Scan for the cell matching the given text and deliver its (x, y) coordinate at center. 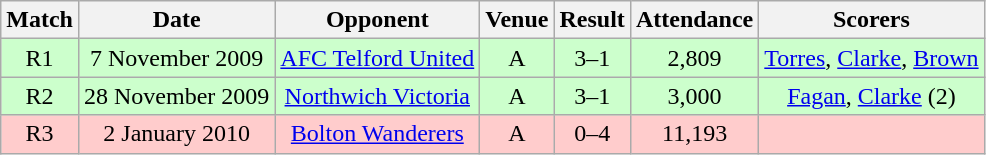
Result (592, 20)
Venue (517, 20)
Match (40, 20)
R3 (40, 134)
7 November 2009 (176, 58)
2 January 2010 (176, 134)
R2 (40, 96)
Scorers (872, 20)
0–4 (592, 134)
Date (176, 20)
3,000 (694, 96)
Fagan, Clarke (2) (872, 96)
2,809 (694, 58)
11,193 (694, 134)
Northwich Victoria (378, 96)
28 November 2009 (176, 96)
Attendance (694, 20)
R1 (40, 58)
Torres, Clarke, Brown (872, 58)
Opponent (378, 20)
AFC Telford United (378, 58)
Bolton Wanderers (378, 134)
